Scan for the cell matching the given text and deliver its [X, Y] coordinate at center. 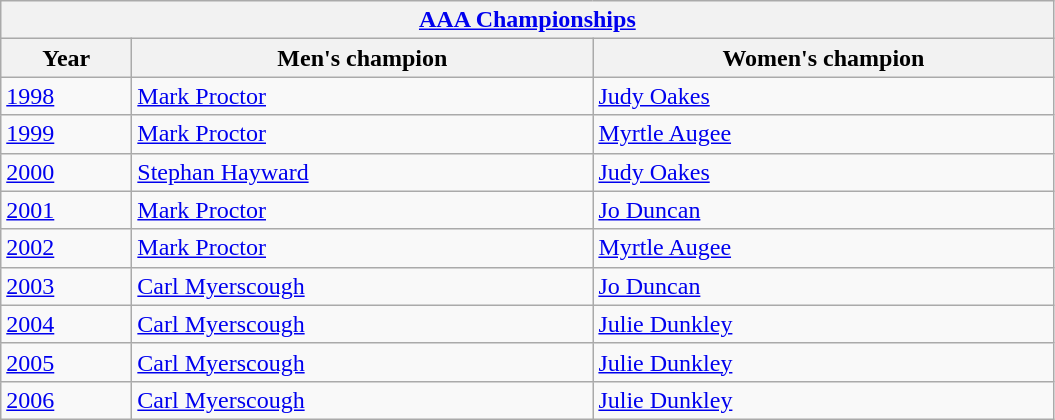
Stephan Hayward [362, 172]
Men's champion [362, 58]
2006 [66, 400]
2005 [66, 362]
2001 [66, 210]
Women's champion [824, 58]
2000 [66, 172]
2003 [66, 286]
AAA Championships [528, 20]
2004 [66, 324]
Year [66, 58]
1998 [66, 96]
2002 [66, 248]
1999 [66, 134]
